Scan for the cell matching the given text and deliver its (X, Y) coordinate at center. 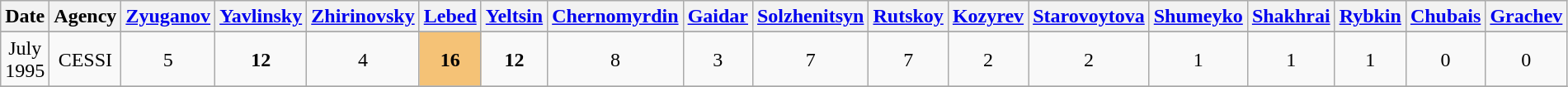
July 1995 (25, 60)
Shumeyko (1198, 17)
CESSI (86, 60)
Starovoytova (1089, 17)
Shakhrai (1291, 17)
3 (718, 60)
Chernomyrdin (615, 17)
Yavlinsky (261, 17)
Rutskoy (908, 17)
Solzhenitsyn (810, 17)
16 (450, 60)
Lebed (450, 17)
Chubais (1445, 17)
4 (363, 60)
Agency (86, 17)
Gaidar (718, 17)
Grachev (1526, 17)
Zyuganov (168, 17)
Rybkin (1370, 17)
Date (25, 17)
5 (168, 60)
Yeltsin (514, 17)
Zhirinovsky (363, 17)
Kozyrev (988, 17)
8 (615, 60)
